Detect which cell encompasses the target text, then output its [x, y] center coordinate. 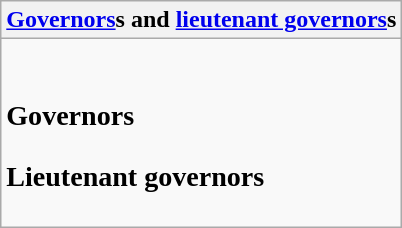
Governorss and lieutenant governorss [202, 20]
GovernorsLieutenant governors [202, 133]
